Determine the (x, y) coordinate at the center of the cell enclosing the given text.  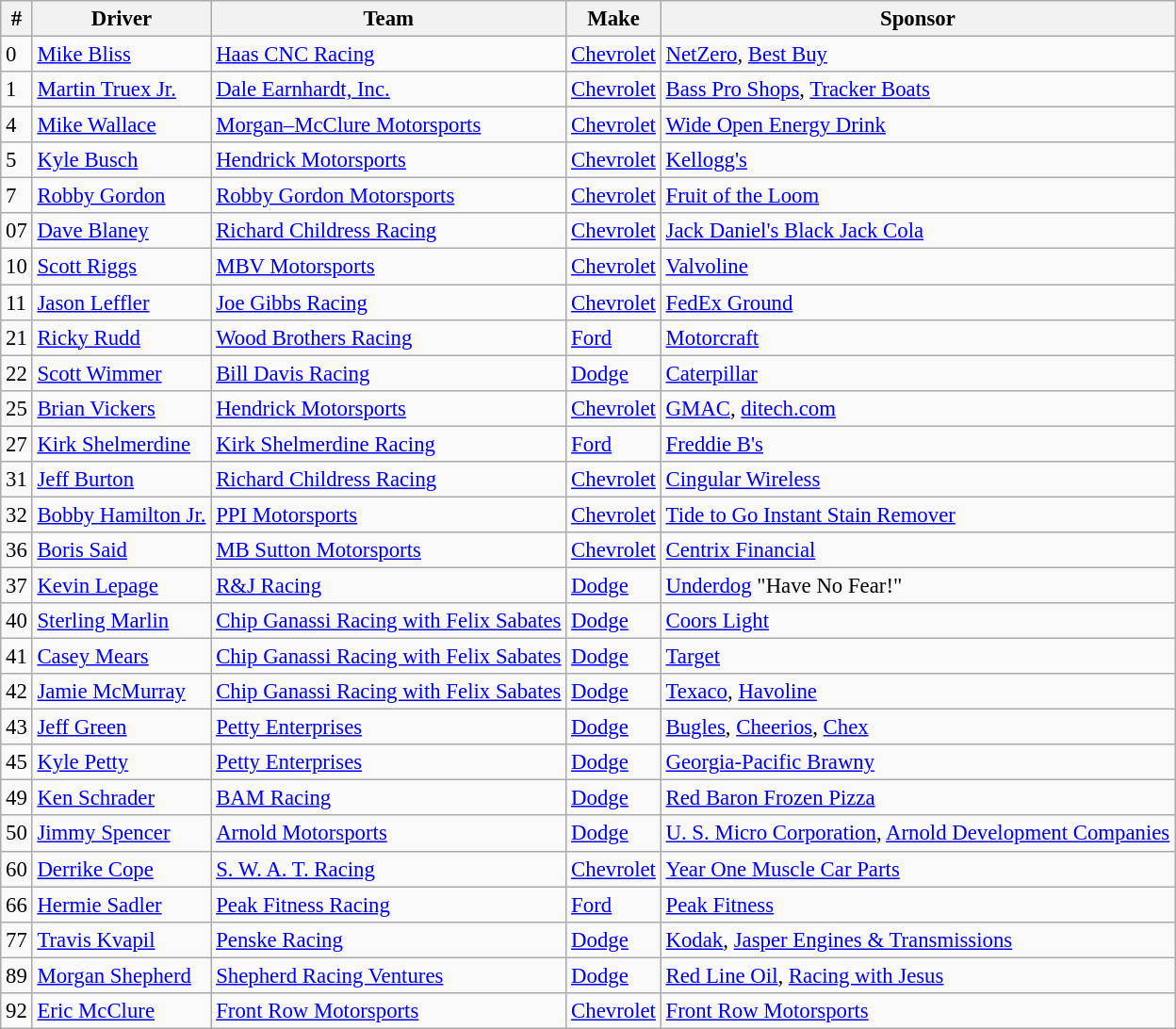
89 (17, 975)
Tide to Go Instant Stain Remover (918, 514)
49 (17, 798)
Jamie McMurray (122, 692)
Jimmy Spencer (122, 834)
40 (17, 621)
NetZero, Best Buy (918, 55)
Ken Schrader (122, 798)
Robby Gordon Motorsports (388, 196)
10 (17, 267)
Scott Wimmer (122, 373)
Kirk Shelmerdine Racing (388, 444)
37 (17, 585)
Kellogg's (918, 160)
Peak Fitness (918, 905)
Mike Wallace (122, 125)
5 (17, 160)
Kirk Shelmerdine (122, 444)
Target (918, 657)
Make (613, 19)
4 (17, 125)
Fruit of the Loom (918, 196)
42 (17, 692)
Brian Vickers (122, 408)
Arnold Motorsports (388, 834)
Caterpillar (918, 373)
MB Sutton Motorsports (388, 550)
Sterling Marlin (122, 621)
Wide Open Energy Drink (918, 125)
# (17, 19)
77 (17, 939)
Jeff Burton (122, 480)
Georgia-Pacific Brawny (918, 762)
Robby Gordon (122, 196)
GMAC, ditech.com (918, 408)
Morgan Shepherd (122, 975)
7 (17, 196)
Sponsor (918, 19)
Dave Blaney (122, 231)
Haas CNC Racing (388, 55)
Bill Davis Racing (388, 373)
21 (17, 337)
BAM Racing (388, 798)
Dale Earnhardt, Inc. (388, 90)
Texaco, Havoline (918, 692)
Team (388, 19)
92 (17, 1011)
25 (17, 408)
Casey Mears (122, 657)
PPI Motorsports (388, 514)
41 (17, 657)
Underdog "Have No Fear!" (918, 585)
66 (17, 905)
Bugles, Cheerios, Chex (918, 727)
S. W. A. T. Racing (388, 869)
R&J Racing (388, 585)
Wood Brothers Racing (388, 337)
Martin Truex Jr. (122, 90)
0 (17, 55)
11 (17, 302)
Jack Daniel's Black Jack Cola (918, 231)
Derrike Cope (122, 869)
Morgan–McClure Motorsports (388, 125)
Scott Riggs (122, 267)
Penske Racing (388, 939)
Centrix Financial (918, 550)
Motorcraft (918, 337)
Kyle Petty (122, 762)
31 (17, 480)
60 (17, 869)
Joe Gibbs Racing (388, 302)
Kevin Lepage (122, 585)
45 (17, 762)
Cingular Wireless (918, 480)
Kyle Busch (122, 160)
Jeff Green (122, 727)
Ricky Rudd (122, 337)
Driver (122, 19)
Kodak, Jasper Engines & Transmissions (918, 939)
FedEx Ground (918, 302)
Coors Light (918, 621)
Travis Kvapil (122, 939)
Freddie B's (918, 444)
Red Baron Frozen Pizza (918, 798)
Peak Fitness Racing (388, 905)
Year One Muscle Car Parts (918, 869)
Bass Pro Shops, Tracker Boats (918, 90)
Hermie Sadler (122, 905)
Bobby Hamilton Jr. (122, 514)
Boris Said (122, 550)
27 (17, 444)
Jason Leffler (122, 302)
Shepherd Racing Ventures (388, 975)
Eric McClure (122, 1011)
22 (17, 373)
36 (17, 550)
1 (17, 90)
43 (17, 727)
Valvoline (918, 267)
Red Line Oil, Racing with Jesus (918, 975)
Mike Bliss (122, 55)
50 (17, 834)
07 (17, 231)
32 (17, 514)
MBV Motorsports (388, 267)
U. S. Micro Corporation, Arnold Development Companies (918, 834)
